Return (x, y) of the center of cell containing provided text 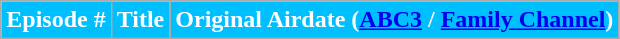
Original Airdate (ABC3 / Family Channel) (394, 20)
Title (140, 20)
Episode # (56, 20)
